Identify which cell holds the provided text, then report its (X, Y) central coordinate. 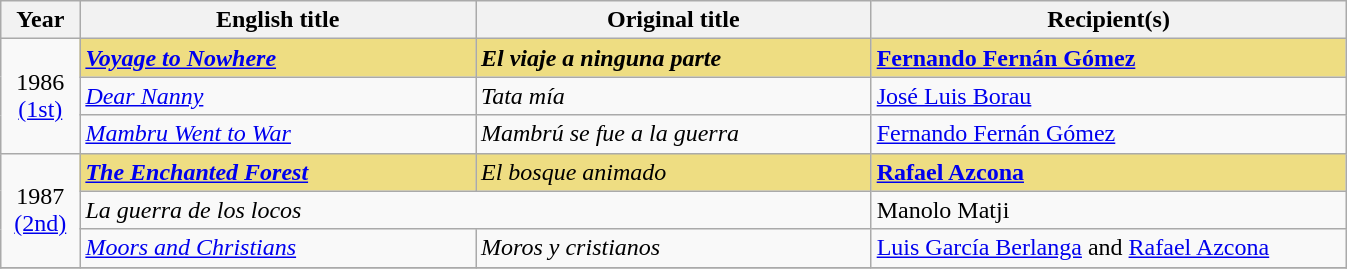
Voyage to Nowhere (278, 58)
Rafael Azcona (1108, 172)
Year (40, 20)
Mambrú se fue a la guerra (674, 134)
Manolo Matji (1108, 210)
El viaje a ninguna parte (674, 58)
The Enchanted Forest (278, 172)
Mambru Went to War (278, 134)
Original title (674, 20)
José Luis Borau (1108, 96)
El bosque animado (674, 172)
Tata mía (674, 96)
Moros y cristianos (674, 248)
Recipient(s) (1108, 20)
La guerra de los locos (476, 210)
Dear Nanny (278, 96)
Luis García Berlanga and Rafael Azcona (1108, 248)
English title (278, 20)
1986(1st) (40, 96)
1987(2nd) (40, 210)
Moors and Christians (278, 248)
